Extract the (X, Y) coordinate from the center of the cell holding the provided text.  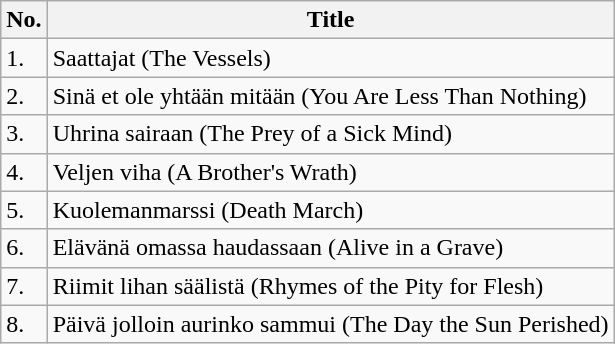
Title (330, 20)
3. (24, 134)
5. (24, 210)
8. (24, 324)
Sinä et ole yhtään mitään (You Are Less Than Nothing) (330, 96)
Saattajat (The Vessels) (330, 58)
Kuolemanmarssi (Death March) (330, 210)
Elävänä omassa haudassaan (Alive in a Grave) (330, 248)
7. (24, 286)
6. (24, 248)
Päivä jolloin aurinko sammui (The Day the Sun Perished) (330, 324)
Uhrina sairaan (The Prey of a Sick Mind) (330, 134)
Veljen viha (A Brother's Wrath) (330, 172)
2. (24, 96)
1. (24, 58)
4. (24, 172)
Riimit lihan säälistä (Rhymes of the Pity for Flesh) (330, 286)
No. (24, 20)
